Capture the cell that displays the provided text and extract its [x, y] central coordinate. 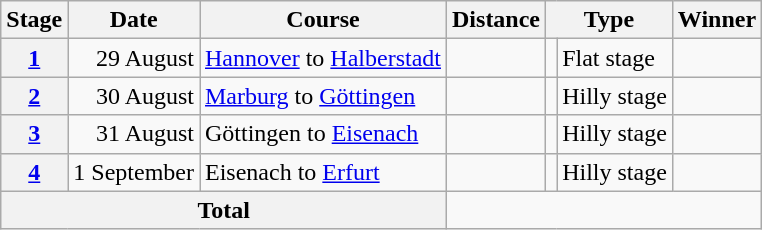
4 [34, 172]
Date [134, 20]
Marburg to Göttingen [324, 96]
Type [610, 20]
2 [34, 96]
30 August [134, 96]
Distance [496, 20]
Winner [716, 20]
3 [34, 134]
Flat stage [615, 58]
Hannover to Halberstadt [324, 58]
1 September [134, 172]
Göttingen to Eisenach [324, 134]
Total [224, 210]
Eisenach to Erfurt [324, 172]
31 August [134, 134]
1 [34, 58]
Course [324, 20]
Stage [34, 20]
29 August [134, 58]
